For the text-containing cell, return its midpoint in [X, Y] coordinate format. 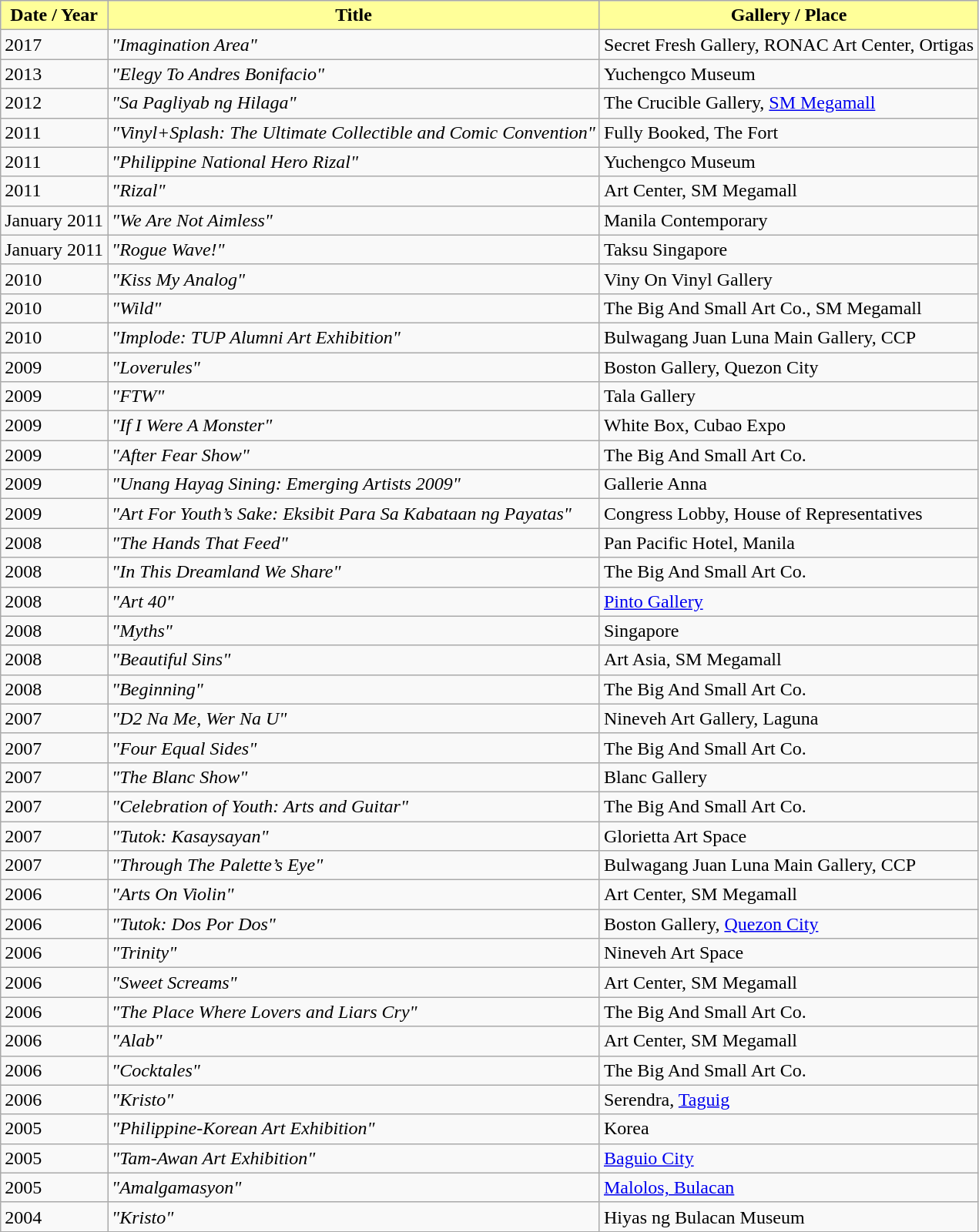
"In This Dreamland We Share" [354, 572]
2017 [54, 45]
Viny On Vinyl Gallery [789, 279]
"Four Equal Sides" [354, 748]
"Through The Palette’s Eye" [354, 865]
"Philippine National Hero Rizal" [354, 162]
"If I Were A Monster" [354, 426]
Gallerie Anna [789, 484]
"Beautiful Sins" [354, 660]
"D2 Na Me, Wer Na U" [354, 718]
"Tutok: Kasaysayan" [354, 835]
"Trinity" [354, 953]
"Alab" [354, 1041]
"Rizal" [354, 191]
Pan Pacific Hotel, Manila [789, 543]
The Crucible Gallery, SM Megamall [789, 103]
Pinto Gallery [789, 601]
"We Are Not Aimless" [354, 220]
"Tam-Awan Art Exhibition" [354, 1158]
"Sweet Screams" [354, 983]
"The Hands That Feed" [354, 543]
Nineveh Art Gallery, Laguna [789, 718]
Nineveh Art Space [789, 953]
"The Blanc Show" [354, 777]
"Tutok: Dos Por Dos" [354, 924]
Art Asia, SM Megamall [789, 660]
"Sa Pagliyab ng Hilaga" [354, 103]
Tala Gallery [789, 397]
Gallery / Place [789, 15]
"Unang Hayag Sining: Emerging Artists 2009" [354, 484]
Date / Year [54, 15]
"Art 40" [354, 601]
"Kiss My Analog" [354, 279]
"Amalgamasyon" [354, 1187]
"Loverules" [354, 367]
"Rogue Wave!" [354, 249]
"After Fear Show" [354, 455]
"Myths" [354, 631]
Singapore [789, 631]
"FTW" [354, 397]
"Celebration of Youth: Arts and Guitar" [354, 806]
"Philippine-Korean Art Exhibition" [354, 1129]
"Elegy To Andres Bonifacio" [354, 74]
Baguio City [789, 1158]
"Cocktales" [354, 1070]
"Imagination Area" [354, 45]
Title [354, 15]
2012 [54, 103]
White Box, Cubao Expo [789, 426]
Serendra, Taguig [789, 1100]
"Arts On Violin" [354, 895]
Glorietta Art Space [789, 835]
Malolos, Bulacan [789, 1187]
Taksu Singapore [789, 249]
2013 [54, 74]
Blanc Gallery [789, 777]
Korea [789, 1129]
"Implode: TUP Alumni Art Exhibition" [354, 337]
"The Place Where Lovers and Liars Cry" [354, 1012]
"Art For Youth’s Sake: Eksibit Para Sa Kabataan ng Payatas" [354, 514]
Secret Fresh Gallery, RONAC Art Center, Ortigas [789, 45]
Hiyas ng Bulacan Museum [789, 1217]
2004 [54, 1217]
The Big And Small Art Co., SM Megamall [789, 308]
"Vinyl+Splash: The Ultimate Collectible and Comic Convention" [354, 132]
Congress Lobby, House of Representatives [789, 514]
Manila Contemporary [789, 220]
"Beginning" [354, 689]
"Wild" [354, 308]
Fully Booked, The Fort [789, 132]
